Provide the [X, Y] coordinate of the cell's center where the given text is located.  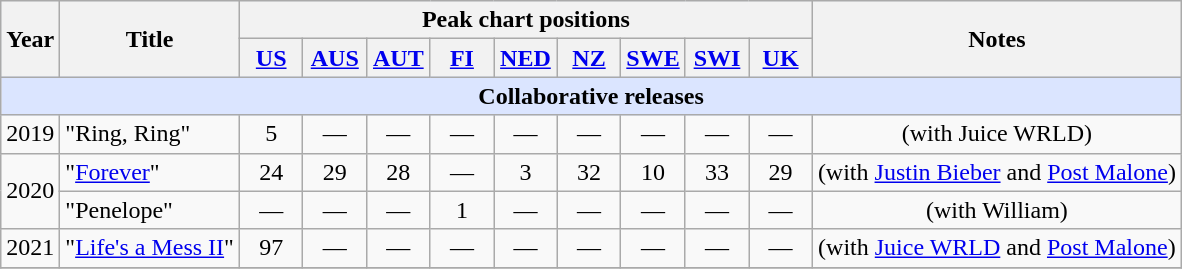
2020 [30, 191]
US [271, 58]
Title [150, 39]
28 [399, 172]
1 [462, 210]
(with Juice WRLD and Post Malone) [996, 248]
"Ring, Ring" [150, 134]
32 [589, 172]
3 [526, 172]
2021 [30, 248]
"Life's a Mess II" [150, 248]
NZ [589, 58]
10 [653, 172]
"Penelope" [150, 210]
AUT [399, 58]
97 [271, 248]
2019 [30, 134]
"Forever" [150, 172]
(with Justin Bieber and Post Malone) [996, 172]
(with Juice WRLD) [996, 134]
Year [30, 39]
(with William) [996, 210]
AUS [335, 58]
SWI [717, 58]
33 [717, 172]
24 [271, 172]
5 [271, 134]
UK [781, 58]
Collaborative releases [592, 96]
SWE [653, 58]
NED [526, 58]
Notes [996, 39]
Peak chart positions [526, 20]
FI [462, 58]
